Determine the [x, y] coordinate at the center of the cell enclosing the given text.  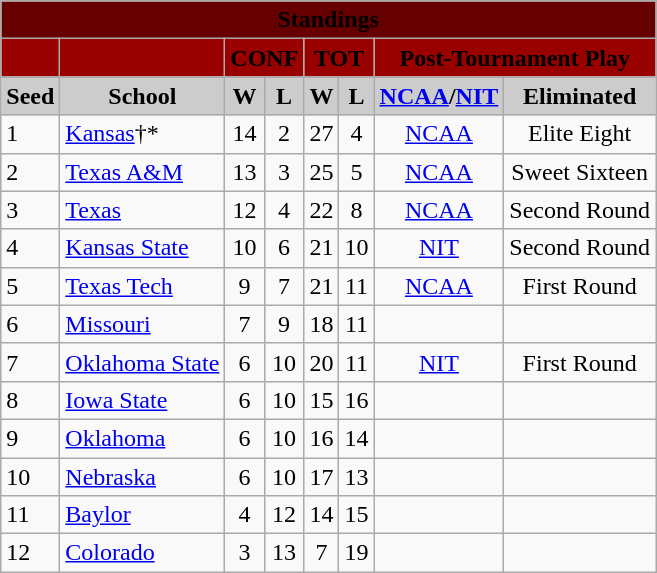
18 [322, 324]
Seed [30, 96]
NCAA/NIT [439, 96]
Kansas State [142, 248]
Missouri [142, 324]
Texas [142, 210]
25 [322, 172]
Baylor [142, 515]
Colorado [142, 553]
Standings [328, 20]
TOT [339, 58]
Eliminated [580, 96]
Kansas†* [142, 134]
17 [322, 477]
School [142, 96]
22 [322, 210]
Iowa State [142, 400]
Post-Tournament Play [514, 58]
20 [322, 362]
Texas Tech [142, 286]
CONF [264, 58]
1 [30, 134]
Texas A&M [142, 172]
27 [322, 134]
19 [356, 553]
Nebraska [142, 477]
Oklahoma [142, 438]
Oklahoma State [142, 362]
Sweet Sixteen [580, 172]
Elite Eight [580, 134]
